Locate the cell with the specified text and output its [x, y] center coordinate. 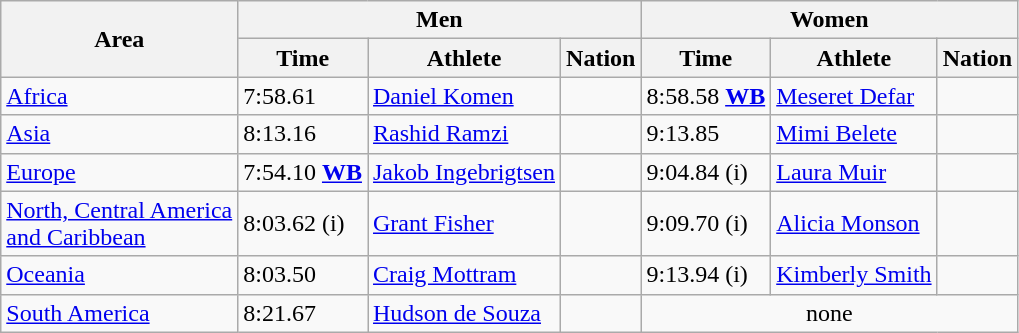
Laura Muir [854, 172]
Rashid Ramzi [464, 134]
8:03.50 [303, 275]
8:13.16 [303, 134]
Jakob Ingebrigtsen [464, 172]
Meseret Defar [854, 96]
Craig Mottram [464, 275]
Asia [120, 134]
Women [830, 20]
Area [120, 39]
8:58.58 WB [706, 96]
North, Central Americaand Caribbean [120, 224]
Oceania [120, 275]
South America [120, 313]
Daniel Komen [464, 96]
Europe [120, 172]
Mimi Belete [854, 134]
9:13.94 (i) [706, 275]
8:03.62 (i) [303, 224]
Africa [120, 96]
9:04.84 (i) [706, 172]
Alicia Monson [854, 224]
Men [440, 20]
8:21.67 [303, 313]
9:09.70 (i) [706, 224]
9:13.85 [706, 134]
7:58.61 [303, 96]
7:54.10 WB [303, 172]
Hudson de Souza [464, 313]
none [830, 313]
Kimberly Smith [854, 275]
Grant Fisher [464, 224]
